Pinpoint the cell where the given text exists, returning its (X, Y) midpoint coordinate. 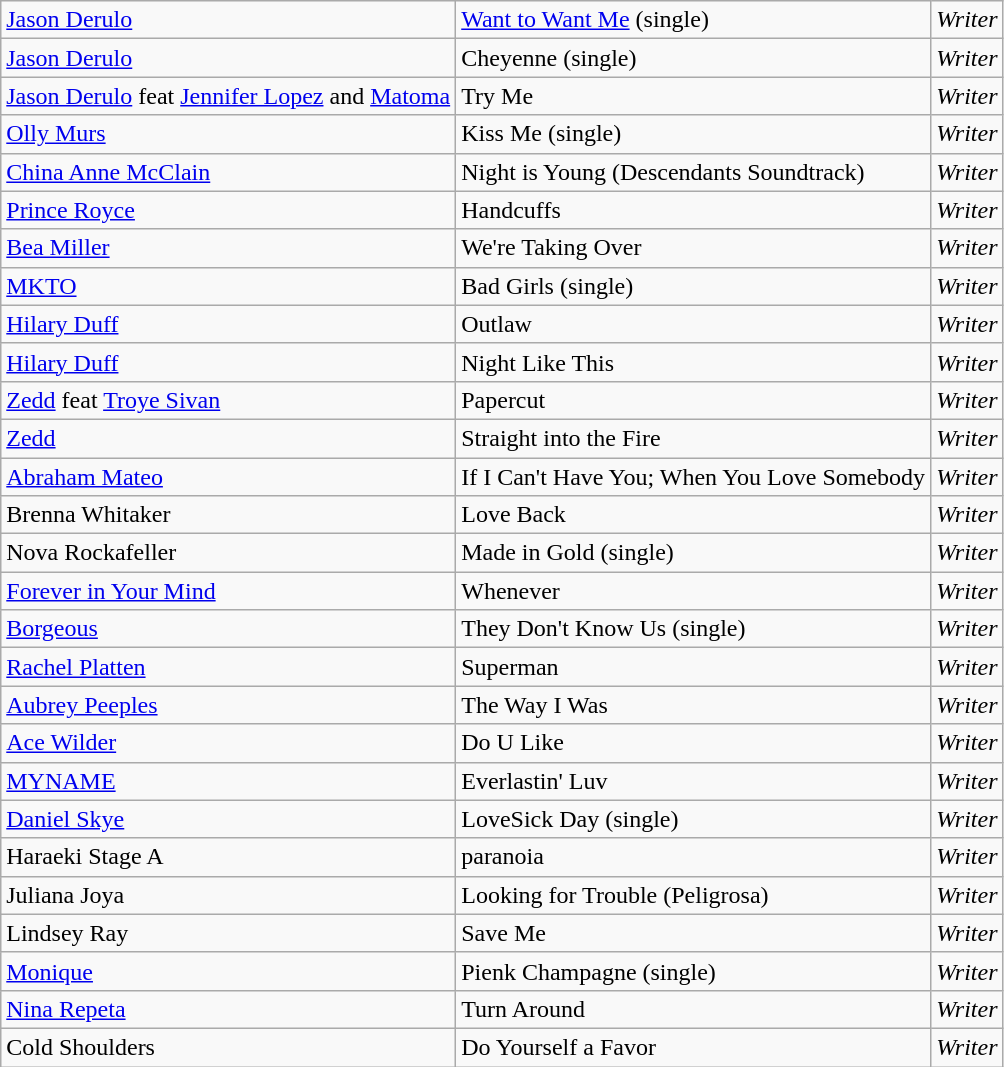
Night Like This (694, 362)
MYNAME (228, 781)
Save Me (694, 933)
Daniel Skye (228, 819)
Night is Young (Descendants Soundtrack) (694, 172)
Love Back (694, 515)
Kiss Me (single) (694, 134)
Olly Murs (228, 134)
Try Me (694, 96)
Straight into the Fire (694, 438)
Ace Wilder (228, 743)
Cheyenne (single) (694, 58)
Whenever (694, 591)
Made in Gold (single) (694, 553)
Papercut (694, 400)
Abraham Mateo (228, 477)
We're Taking Over (694, 248)
Everlastin' Luv (694, 781)
LoveSick Day (single) (694, 819)
Prince Royce (228, 210)
Bea Miller (228, 248)
Aubrey Peeples (228, 705)
Want to Want Me (single) (694, 20)
Jason Derulo feat Jennifer Lopez and Matoma (228, 96)
MKTO (228, 286)
Nina Repeta (228, 1009)
Bad Girls (single) (694, 286)
Cold Shoulders (228, 1047)
paranoia (694, 857)
Zedd (228, 438)
China Anne McClain (228, 172)
They Don't Know Us (single) (694, 629)
Nova Rockafeller (228, 553)
Do Yourself a Favor (694, 1047)
If I Can't Have You; When You Love Somebody (694, 477)
Borgeous (228, 629)
Lindsey Ray (228, 933)
Brenna Whitaker (228, 515)
Rachel Platten (228, 667)
Zedd feat Troye Sivan (228, 400)
Pienk Champagne (single) (694, 971)
Turn Around (694, 1009)
Monique (228, 971)
Handcuffs (694, 210)
Looking for Trouble (Peligrosa) (694, 895)
Juliana Joya (228, 895)
Superman (694, 667)
The Way I Was (694, 705)
Do U Like (694, 743)
Forever in Your Mind (228, 591)
Outlaw (694, 324)
Haraeki Stage A (228, 857)
